For the text-containing cell, return its midpoint in (X, Y) coordinate format. 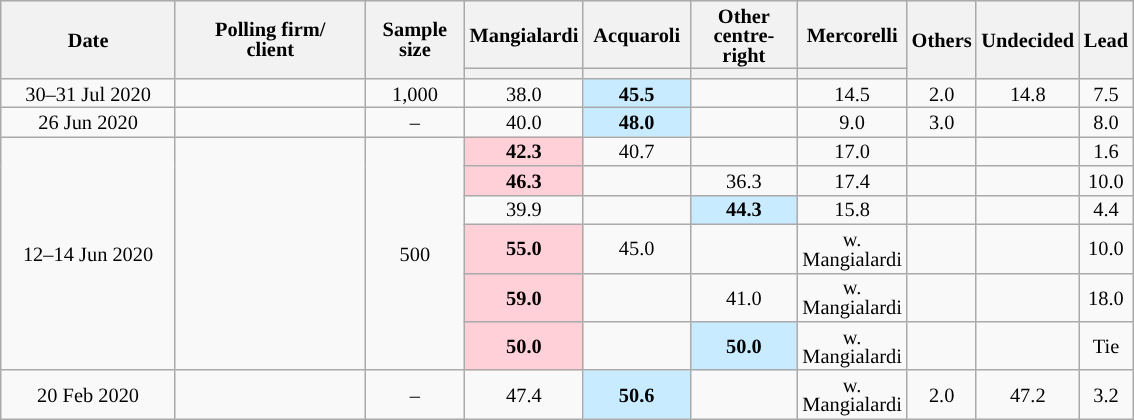
18.0 (1106, 298)
Polling firm/client (270, 39)
Mercorelli (852, 34)
36.3 (744, 180)
40.7 (636, 150)
41.0 (744, 298)
45.0 (636, 248)
46.3 (524, 180)
20 Feb 2020 (88, 394)
45.5 (636, 92)
48.0 (636, 122)
Sample size (415, 39)
1.6 (1106, 150)
47.4 (524, 394)
44.3 (744, 210)
3.2 (1106, 394)
17.4 (852, 180)
Mangialardi (524, 34)
38.0 (524, 92)
Tie (1106, 346)
9.0 (852, 122)
Date (88, 39)
15.8 (852, 210)
50.6 (636, 394)
59.0 (524, 298)
8.0 (1106, 122)
Others (942, 39)
500 (415, 252)
47.2 (1028, 394)
7.5 (1106, 92)
26 Jun 2020 (88, 122)
17.0 (852, 150)
30–31 Jul 2020 (88, 92)
42.3 (524, 150)
12–14 Jun 2020 (88, 252)
1,000 (415, 92)
4.4 (1106, 210)
Lead (1106, 39)
Acquaroli (636, 34)
40.0 (524, 122)
39.9 (524, 210)
3.0 (942, 122)
Undecided (1028, 39)
14.5 (852, 92)
55.0 (524, 248)
14.8 (1028, 92)
Other centre-right (744, 34)
